Detect which cell encompasses the target text, then output its [X, Y] center coordinate. 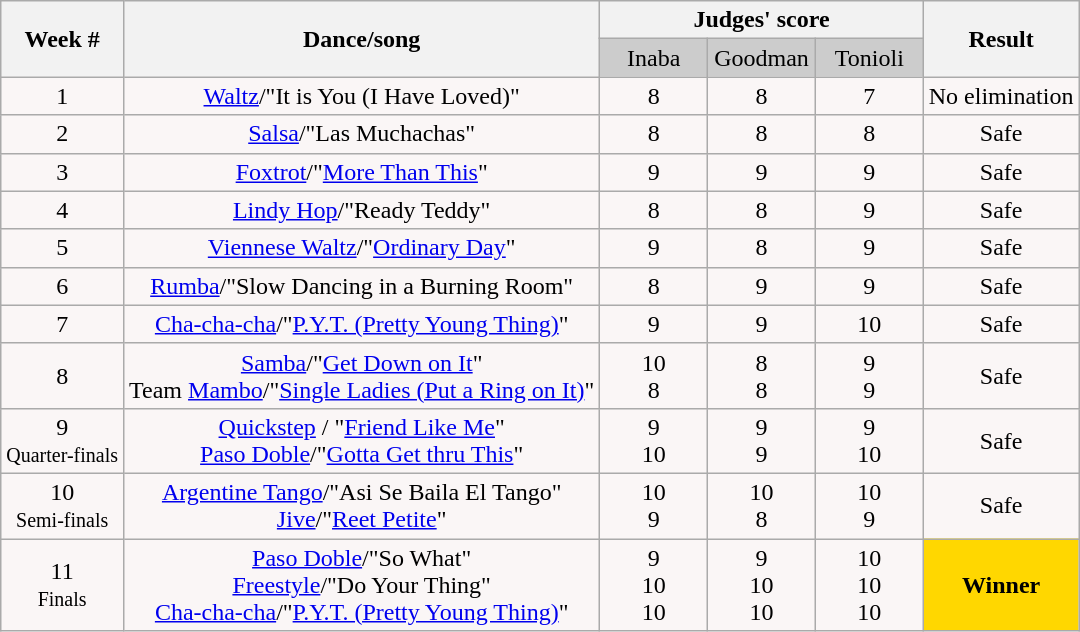
1 [62, 96]
6 [62, 286]
Week # [62, 39]
Foxtrot/"More Than This" [362, 172]
Salsa/"Las Muchachas" [362, 134]
3 [62, 172]
Cha-cha-cha/"P.Y.T. (Pretty Young Thing)" [362, 324]
Waltz/"It is You (I Have Loved)" [362, 96]
11Finals [62, 584]
5 [62, 248]
Lindy Hop/"Ready Teddy" [362, 210]
Dance/song [362, 39]
Goodman [762, 58]
Quickstep / "Friend Like Me"Paso Doble/"Gotta Get thru This" [362, 440]
Tonioli [869, 58]
Paso Doble/"So What"Freestyle/"Do Your Thing"Cha-cha-cha/"P.Y.T. (Pretty Young Thing)" [362, 584]
Winner [1001, 584]
Inaba [654, 58]
88 [762, 376]
Rumba/"Slow Dancing in a Burning Room" [362, 286]
No elimination [1001, 96]
Samba/"Get Down on It"Team Mambo/"Single Ladies (Put a Ring on It)" [362, 376]
Judges' score [762, 20]
10Semi-finals [62, 506]
Result [1001, 39]
4 [62, 210]
2 [62, 134]
Viennese Waltz/"Ordinary Day" [362, 248]
Argentine Tango/"Asi Se Baila El Tango"Jive/"Reet Petite" [362, 506]
9Quarter-finals [62, 440]
10 [869, 324]
101010 [869, 584]
